Extract the [x, y] coordinate from the center of the cell holding the provided text.  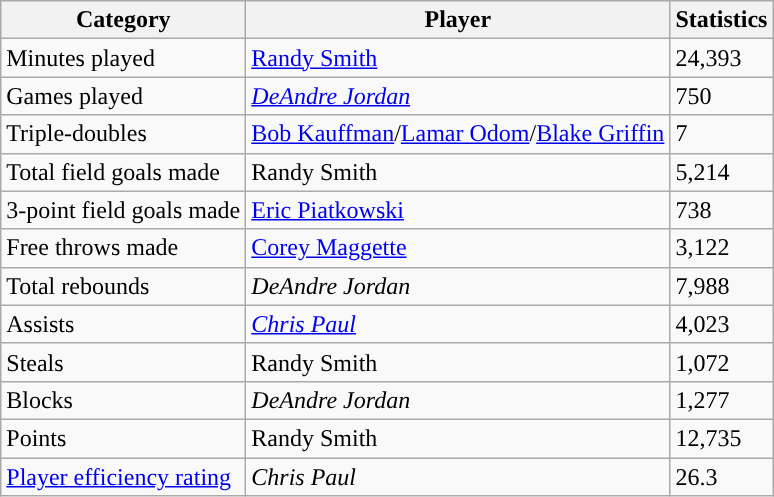
3-point field goals made [124, 210]
Minutes played [124, 58]
Blocks [124, 400]
Player efficiency rating [124, 477]
Player [458, 20]
26.3 [722, 477]
750 [722, 96]
Corey Maggette [458, 248]
7,988 [722, 286]
5,214 [722, 172]
3,122 [722, 248]
Free throws made [124, 248]
Points [124, 438]
24,393 [722, 58]
4,023 [722, 324]
Eric Piatkowski [458, 210]
1,072 [722, 362]
Bob Kauffman/Lamar Odom/Blake Griffin [458, 134]
Total field goals made [124, 172]
Total rebounds [124, 286]
Statistics [722, 20]
Assists [124, 324]
738 [722, 210]
1,277 [722, 400]
Steals [124, 362]
Triple-doubles [124, 134]
Category [124, 20]
7 [722, 134]
12,735 [722, 438]
Games played [124, 96]
